Return (x, y) of the center of cell containing provided text 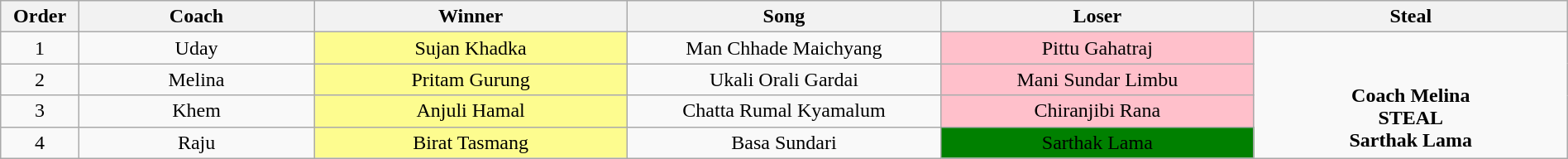
Loser (1097, 17)
Winner (471, 17)
Sarthak Lama (1097, 142)
Coach (196, 17)
Basa Sundari (784, 142)
Raju (196, 142)
Mani Sundar Limbu (1097, 79)
Khem (196, 111)
Sujan Khadka (471, 48)
Uday (196, 48)
Chatta Rumal Kyamalum (784, 111)
Chiranjibi Rana (1097, 111)
1 (40, 48)
4 (40, 142)
Melina (196, 79)
Pittu Gahatraj (1097, 48)
Steal (1411, 17)
Anjuli Hamal (471, 111)
Song (784, 17)
Man Chhade Maichyang (784, 48)
Order (40, 17)
3 (40, 111)
Pritam Gurung (471, 79)
Ukali Orali Gardai (784, 79)
Coach Melina STEAL Sarthak Lama (1411, 95)
Birat Tasmang (471, 142)
2 (40, 79)
